Scan for the cell matching the given text and deliver its [x, y] coordinate at center. 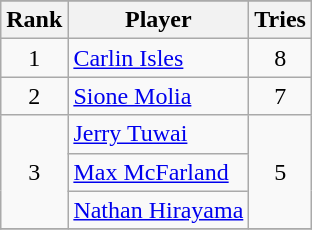
Max McFarland [158, 172]
Tries [280, 20]
3 [34, 172]
Sione Molia [158, 96]
Jerry Tuwai [158, 134]
Nathan Hirayama [158, 210]
8 [280, 58]
7 [280, 96]
2 [34, 96]
1 [34, 58]
Carlin Isles [158, 58]
5 [280, 172]
Player [158, 20]
Rank [34, 20]
